Pinpoint the cell where the given text exists, returning its (X, Y) midpoint coordinate. 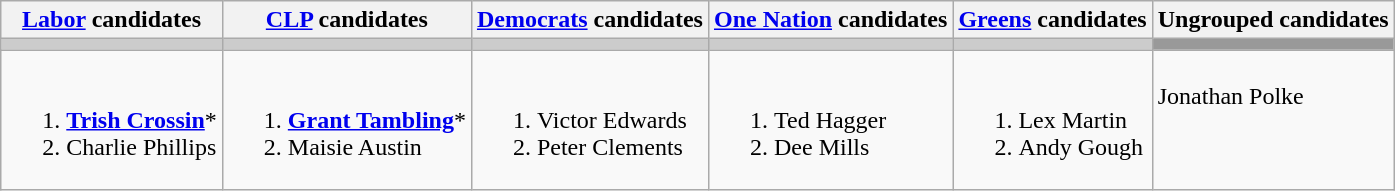
Grant Tambling*Maisie Austin (346, 120)
Trish Crossin*Charlie Phillips (112, 120)
One Nation candidates (830, 20)
Jonathan Polke (1273, 120)
Democrats candidates (590, 20)
CLP candidates (346, 20)
Lex MartinAndy Gough (1052, 120)
Ungrouped candidates (1273, 20)
Labor candidates (112, 20)
Greens candidates (1052, 20)
Victor EdwardsPeter Clements (590, 120)
Ted HaggerDee Mills (830, 120)
